Pinpoint the cell where the given text exists, returning its (X, Y) midpoint coordinate. 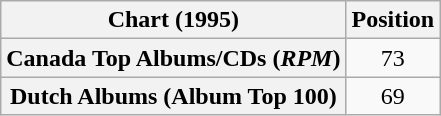
Position (393, 20)
Dutch Albums (Album Top 100) (174, 96)
Canada Top Albums/CDs (RPM) (174, 58)
73 (393, 58)
Chart (1995) (174, 20)
69 (393, 96)
